Capture the cell that displays the provided text and extract its (x, y) central coordinate. 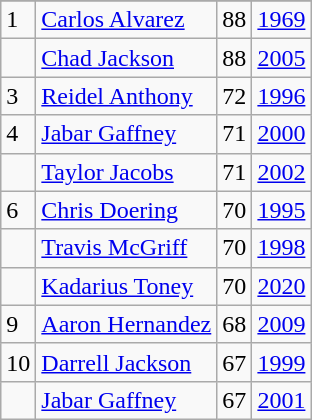
2001 (282, 400)
Reidel Anthony (126, 96)
6 (18, 210)
72 (234, 96)
2005 (282, 58)
10 (18, 362)
Darrell Jackson (126, 362)
1969 (282, 20)
1995 (282, 210)
Aaron Hernandez (126, 324)
Carlos Alvarez (126, 20)
2020 (282, 286)
68 (234, 324)
9 (18, 324)
Travis McGriff (126, 248)
2000 (282, 134)
3 (18, 96)
4 (18, 134)
Chad Jackson (126, 58)
1 (18, 20)
1999 (282, 362)
Chris Doering (126, 210)
Kadarius Toney (126, 286)
1998 (282, 248)
2002 (282, 172)
Taylor Jacobs (126, 172)
1996 (282, 96)
2009 (282, 324)
